Pinpoint the cell where the given text exists, returning its (x, y) midpoint coordinate. 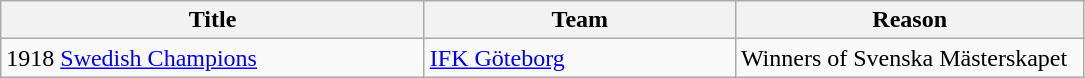
IFK Göteborg (580, 58)
1918 Swedish Champions (213, 58)
Reason (910, 20)
Title (213, 20)
Team (580, 20)
Winners of Svenska Mästerskapet (910, 58)
